Pinpoint the cell where the given text exists, returning its (x, y) midpoint coordinate. 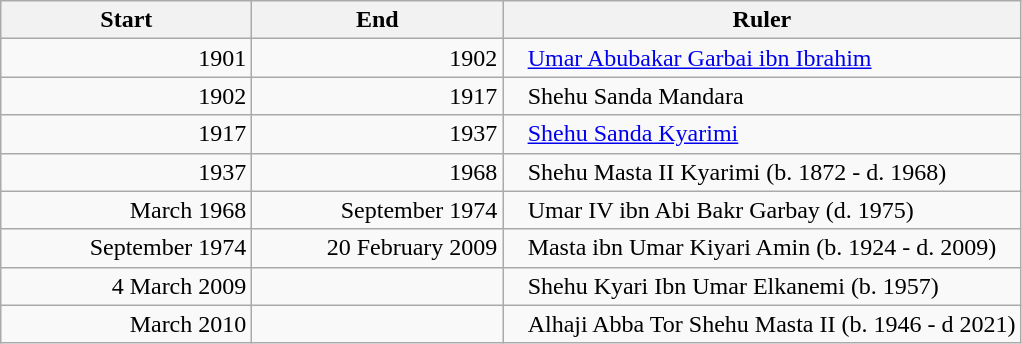
March 2010 (126, 324)
1901 (126, 58)
Masta ibn Umar Kiyari Amin (b. 1924 - d. 2009) (762, 248)
1968 (378, 172)
Shehu Sanda Mandara (762, 96)
End (378, 20)
Start (126, 20)
March 1968 (126, 210)
Umar Abubakar Garbai ibn Ibrahim (762, 58)
20 February 2009 (378, 248)
Ruler (762, 20)
4 March 2009 (126, 286)
Shehu Kyari Ibn Umar Elkanemi (b. 1957) (762, 286)
Shehu Sanda Kyarimi (762, 134)
Umar IV ibn Abi Bakr Garbay (d. 1975) (762, 210)
Alhaji Abba Tor Shehu Masta II (b. 1946 - d 2021) (762, 324)
Shehu Masta II Kyarimi (b. 1872 - d. 1968) (762, 172)
